Output the [X, Y] coordinate of the center of the cell containing the given text.  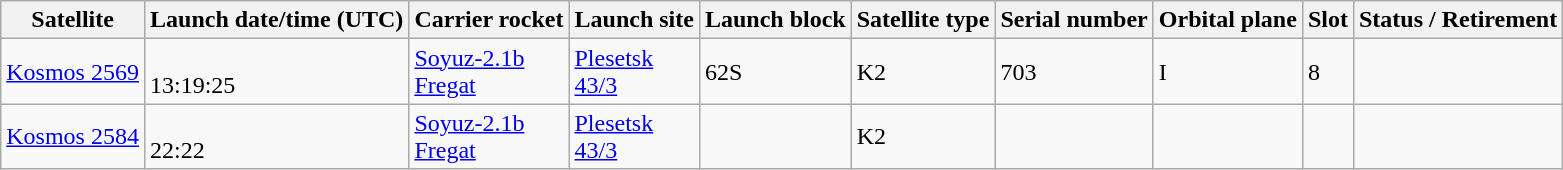
Status / Retirement [1458, 20]
Kosmos 2569 [73, 72]
22:22 [276, 136]
Launch block [775, 20]
Launch site [634, 20]
703 [1074, 72]
13:19:25 [276, 72]
Launch date/time (UTC) [276, 20]
8 [1328, 72]
Kosmos 2584 [73, 136]
Orbital plane [1228, 20]
Slot [1328, 20]
Satellite [73, 20]
62S [775, 72]
Satellite type [923, 20]
I [1228, 72]
Carrier rocket [489, 20]
Serial number [1074, 20]
